Locate the cell with the specified text and output its [x, y] center coordinate. 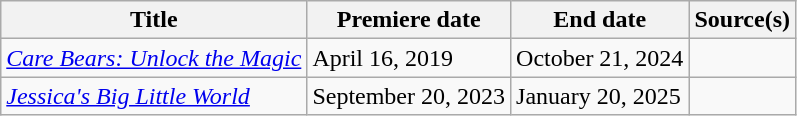
October 21, 2024 [600, 58]
April 16, 2019 [409, 58]
Title [154, 20]
January 20, 2025 [600, 96]
End date [600, 20]
September 20, 2023 [409, 96]
Jessica's Big Little World [154, 96]
Source(s) [742, 20]
Care Bears: Unlock the Magic [154, 58]
Premiere date [409, 20]
